Return (X, Y) of the center of cell containing provided text 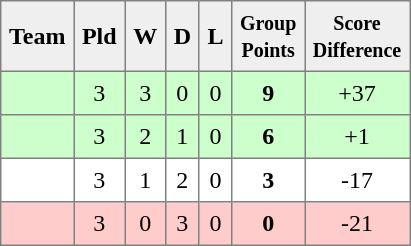
L (216, 36)
ScoreDifference (358, 36)
W (145, 36)
+37 (358, 93)
9 (268, 93)
+1 (358, 137)
Team (38, 36)
GroupPoints (268, 36)
D (182, 36)
-21 (358, 224)
Pld (100, 36)
6 (268, 137)
-17 (358, 180)
